For the text-containing cell, return its midpoint in (x, y) coordinate format. 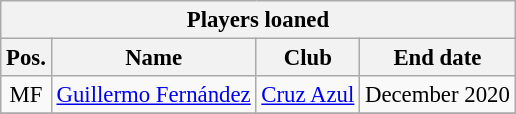
Name (154, 58)
MF (26, 95)
Players loaned (258, 20)
Pos. (26, 58)
December 2020 (438, 95)
Club (308, 58)
Cruz Azul (308, 95)
End date (438, 58)
Guillermo Fernández (154, 95)
